Identify which cell holds the provided text, then report its (x, y) central coordinate. 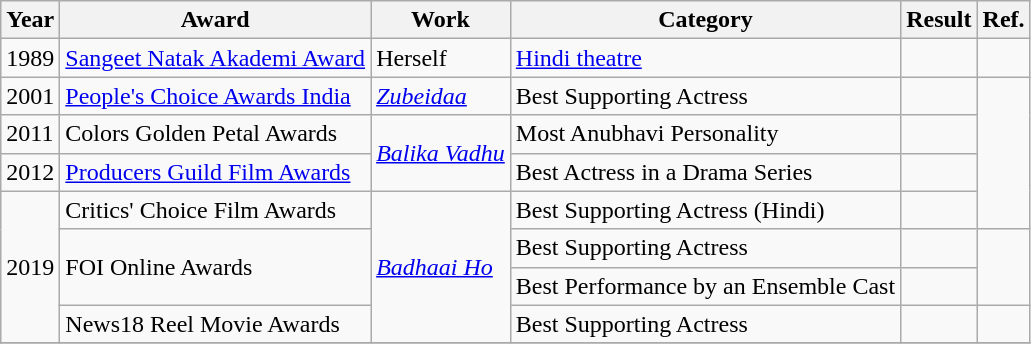
1989 (30, 58)
Hindi theatre (705, 58)
People's Choice Awards India (216, 96)
2012 (30, 172)
Producers Guild Film Awards (216, 172)
2019 (30, 267)
Colors Golden Petal Awards (216, 134)
Award (216, 20)
Most Anubhavi Personality (705, 134)
Work (441, 20)
2011 (30, 134)
2001 (30, 96)
Best Supporting Actress (Hindi) (705, 210)
Herself (441, 58)
Critics' Choice Film Awards (216, 210)
Badhaai Ho (441, 267)
Best Performance by an Ensemble Cast (705, 286)
Category (705, 20)
FOI Online Awards (216, 267)
News18 Reel Movie Awards (216, 324)
Ref. (1004, 20)
Sangeet Natak Akademi Award (216, 58)
Year (30, 20)
Best Actress in a Drama Series (705, 172)
Zubeidaa (441, 96)
Balika Vadhu (441, 153)
Result (939, 20)
